Pinpoint the cell where the given text exists, returning its [x, y] midpoint coordinate. 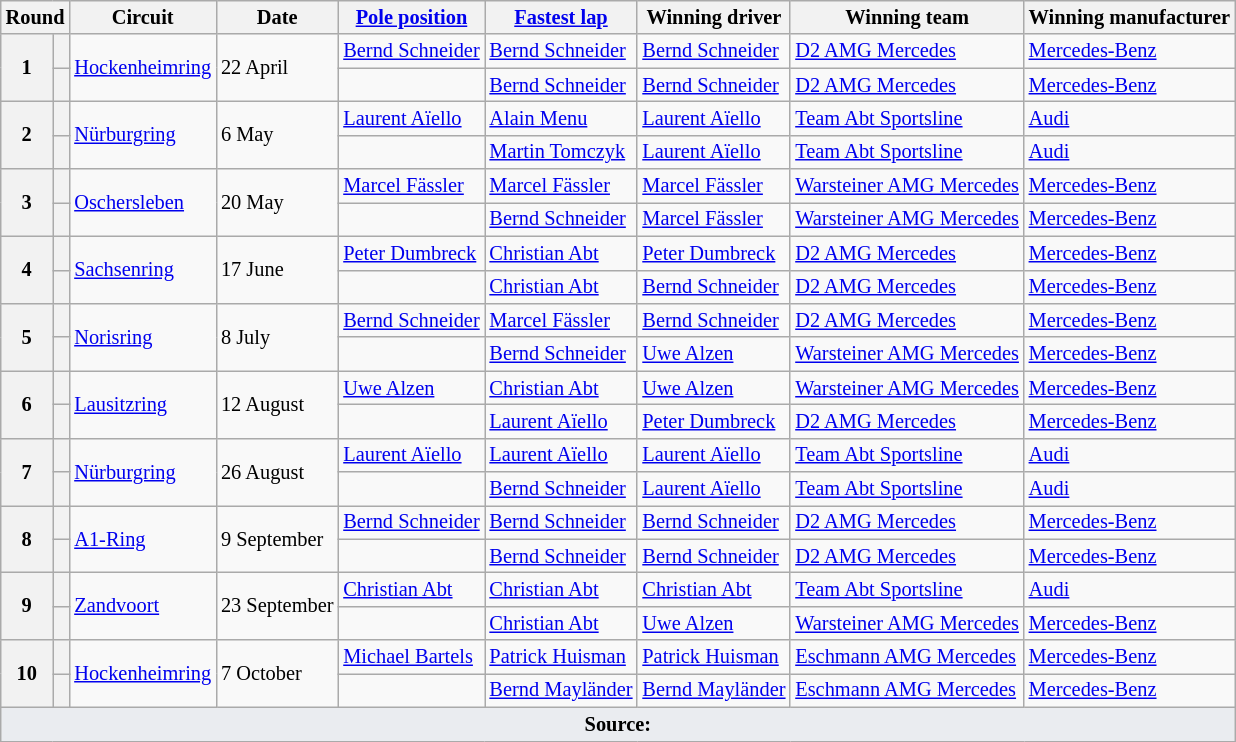
4 [27, 270]
Date [277, 17]
17 June [277, 270]
Michael Bartels [411, 657]
9 September [277, 538]
12 August [277, 404]
2 [27, 134]
1 [27, 68]
8 July [277, 336]
Winning driver [714, 17]
9 [27, 606]
26 August [277, 472]
7 October [277, 674]
Zandvoort [142, 606]
22 April [277, 68]
6 May [277, 134]
Source: [618, 724]
Pole position [411, 17]
7 [27, 472]
Winning manufacturer [1130, 17]
Norisring [142, 336]
10 [27, 674]
6 [27, 404]
Winning team [906, 17]
Alain Menu [562, 118]
Round [36, 17]
A1-Ring [142, 538]
Oschersleben [142, 202]
Martin Tomczyk [562, 152]
5 [27, 336]
8 [27, 538]
Lausitzring [142, 404]
23 September [277, 606]
Fastest lap [562, 17]
3 [27, 202]
Sachsenring [142, 270]
Circuit [142, 17]
20 May [277, 202]
